Return the [x, y] coordinate for the center point of the cell that contains the specified text.  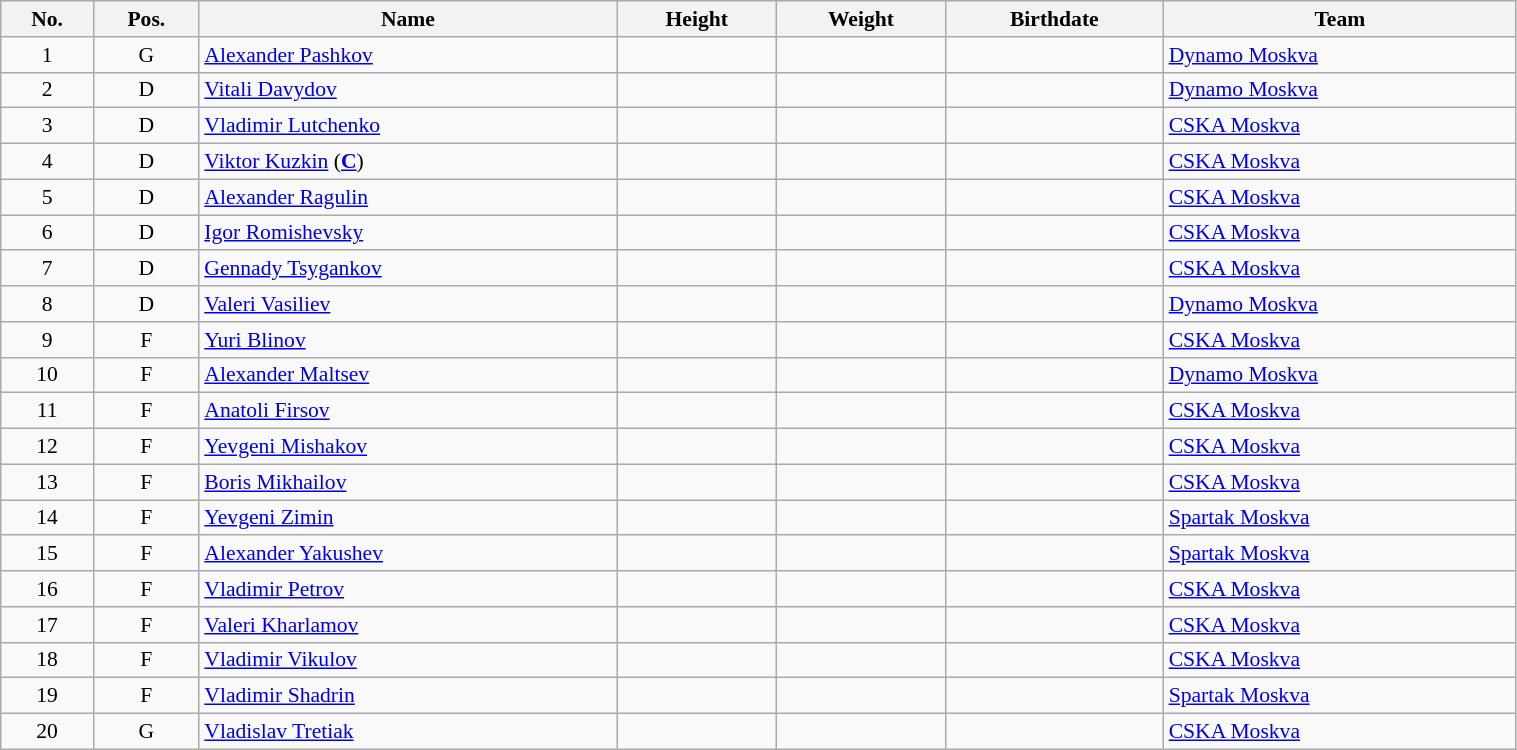
18 [48, 660]
3 [48, 126]
Yevgeni Mishakov [408, 447]
Yuri Blinov [408, 340]
13 [48, 482]
Vladimir Vikulov [408, 660]
Alexander Yakushev [408, 554]
Vladimir Shadrin [408, 696]
Valeri Kharlamov [408, 625]
Vladimir Petrov [408, 589]
10 [48, 375]
Viktor Kuzkin (C) [408, 162]
2 [48, 90]
Birthdate [1054, 19]
Gennady Tsygankov [408, 269]
Vladislav Tretiak [408, 732]
Team [1340, 19]
12 [48, 447]
Anatoli Firsov [408, 411]
Alexander Pashkov [408, 55]
Igor Romishevsky [408, 233]
Pos. [146, 19]
19 [48, 696]
11 [48, 411]
4 [48, 162]
5 [48, 197]
9 [48, 340]
Height [697, 19]
14 [48, 518]
17 [48, 625]
Valeri Vasiliev [408, 304]
Vladimir Lutchenko [408, 126]
No. [48, 19]
Vitali Davydov [408, 90]
7 [48, 269]
20 [48, 732]
Boris Mikhailov [408, 482]
15 [48, 554]
8 [48, 304]
Weight [861, 19]
16 [48, 589]
Yevgeni Zimin [408, 518]
Alexander Ragulin [408, 197]
Alexander Maltsev [408, 375]
6 [48, 233]
Name [408, 19]
1 [48, 55]
